Output the [X, Y] coordinate of the center of the cell containing the given text.  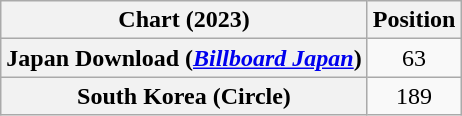
Chart (2023) [184, 20]
63 [414, 58]
South Korea (Circle) [184, 96]
Japan Download (Billboard Japan) [184, 58]
189 [414, 96]
Position [414, 20]
